Output the (x, y) coordinate of the center of the cell containing the given text.  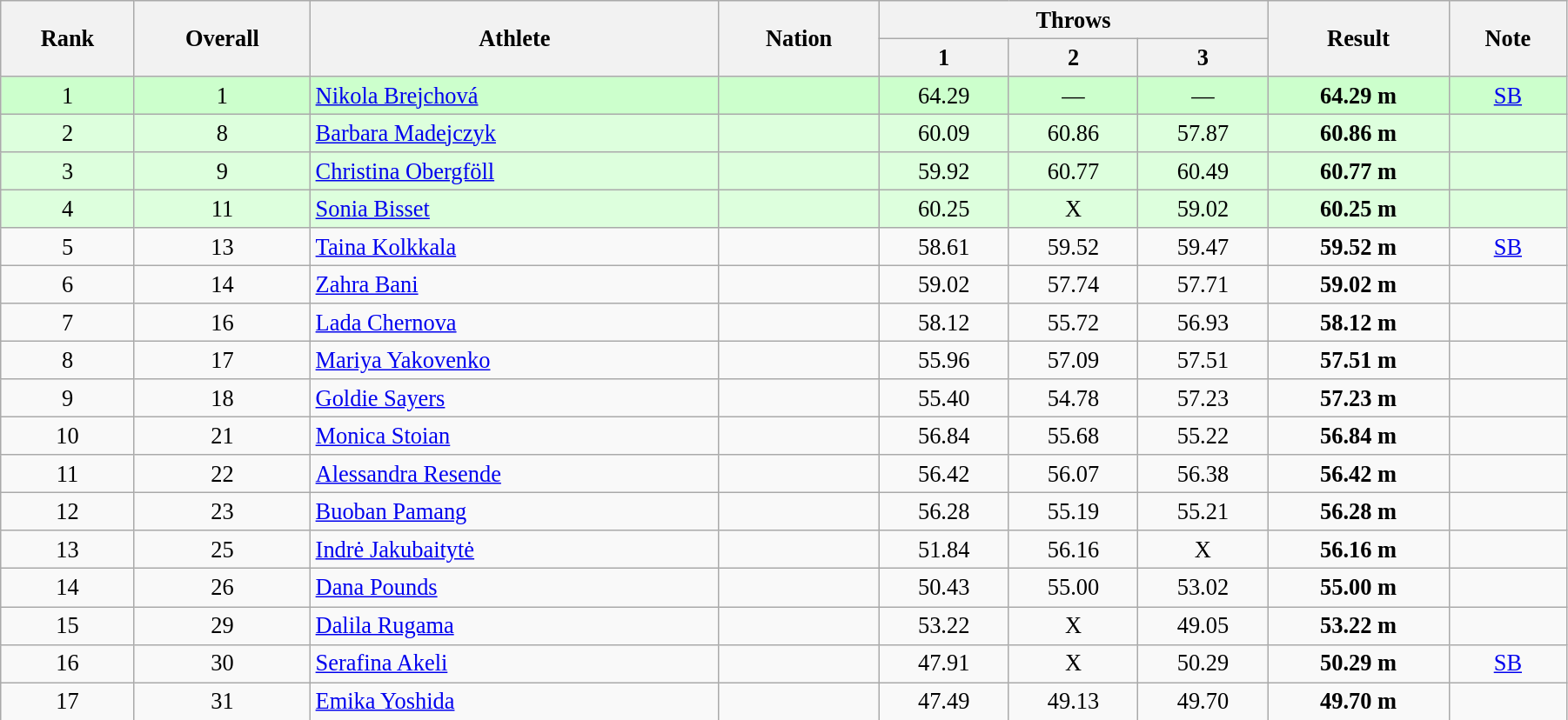
Buoban Pamang (515, 511)
57.87 (1203, 133)
55.00 m (1358, 588)
56.42 m (1358, 474)
25 (222, 550)
55.72 (1074, 323)
58.12 (943, 323)
56.84 (943, 436)
54.78 (1074, 398)
64.29 m (1358, 95)
55.68 (1074, 436)
60.25 (943, 209)
Taina Kolkkala (515, 247)
56.84 m (1358, 436)
Throws (1074, 19)
56.16 (1074, 550)
60.09 (943, 133)
47.91 (943, 663)
58.61 (943, 247)
Christina Obergföll (515, 171)
57.71 (1203, 284)
57.51 m (1358, 360)
49.13 (1074, 701)
60.49 (1203, 171)
Emika Yoshida (515, 701)
55.22 (1203, 436)
Zahra Bani (515, 284)
Note (1507, 38)
Nikola Brejchová (515, 95)
64.29 (943, 95)
Alessandra Resende (515, 474)
56.38 (1203, 474)
15 (68, 625)
59.92 (943, 171)
Result (1358, 38)
57.23 m (1358, 398)
29 (222, 625)
59.52 m (1358, 247)
53.22 (943, 625)
60.77 (1074, 171)
55.96 (943, 360)
57.51 (1203, 360)
55.40 (943, 398)
55.00 (1074, 588)
12 (68, 511)
51.84 (943, 550)
50.29 (1203, 663)
60.86 (1074, 133)
50.43 (943, 588)
57.09 (1074, 360)
49.70 m (1358, 701)
21 (222, 436)
26 (222, 588)
Indrė Jakubaitytė (515, 550)
47.49 (943, 701)
49.70 (1203, 701)
10 (68, 436)
56.07 (1074, 474)
22 (222, 474)
31 (222, 701)
56.16 m (1358, 550)
59.02 m (1358, 284)
23 (222, 511)
56.42 (943, 474)
53.22 m (1358, 625)
57.23 (1203, 398)
56.93 (1203, 323)
4 (68, 209)
56.28 (943, 511)
55.19 (1074, 511)
Monica Stoian (515, 436)
Mariya Yakovenko (515, 360)
18 (222, 398)
7 (68, 323)
60.77 m (1358, 171)
Goldie Sayers (515, 398)
58.12 m (1358, 323)
Dana Pounds (515, 588)
Overall (222, 38)
50.29 m (1358, 663)
59.47 (1203, 247)
Barbara Madejczyk (515, 133)
Athlete (515, 38)
60.25 m (1358, 209)
5 (68, 247)
56.28 m (1358, 511)
Lada Chernova (515, 323)
55.21 (1203, 511)
60.86 m (1358, 133)
59.52 (1074, 247)
57.74 (1074, 284)
53.02 (1203, 588)
30 (222, 663)
Sonia Bisset (515, 209)
6 (68, 284)
49.05 (1203, 625)
Rank (68, 38)
Dalila Rugama (515, 625)
Serafina Akeli (515, 663)
Nation (799, 38)
